Capture the cell that displays the provided text and extract its (X, Y) central coordinate. 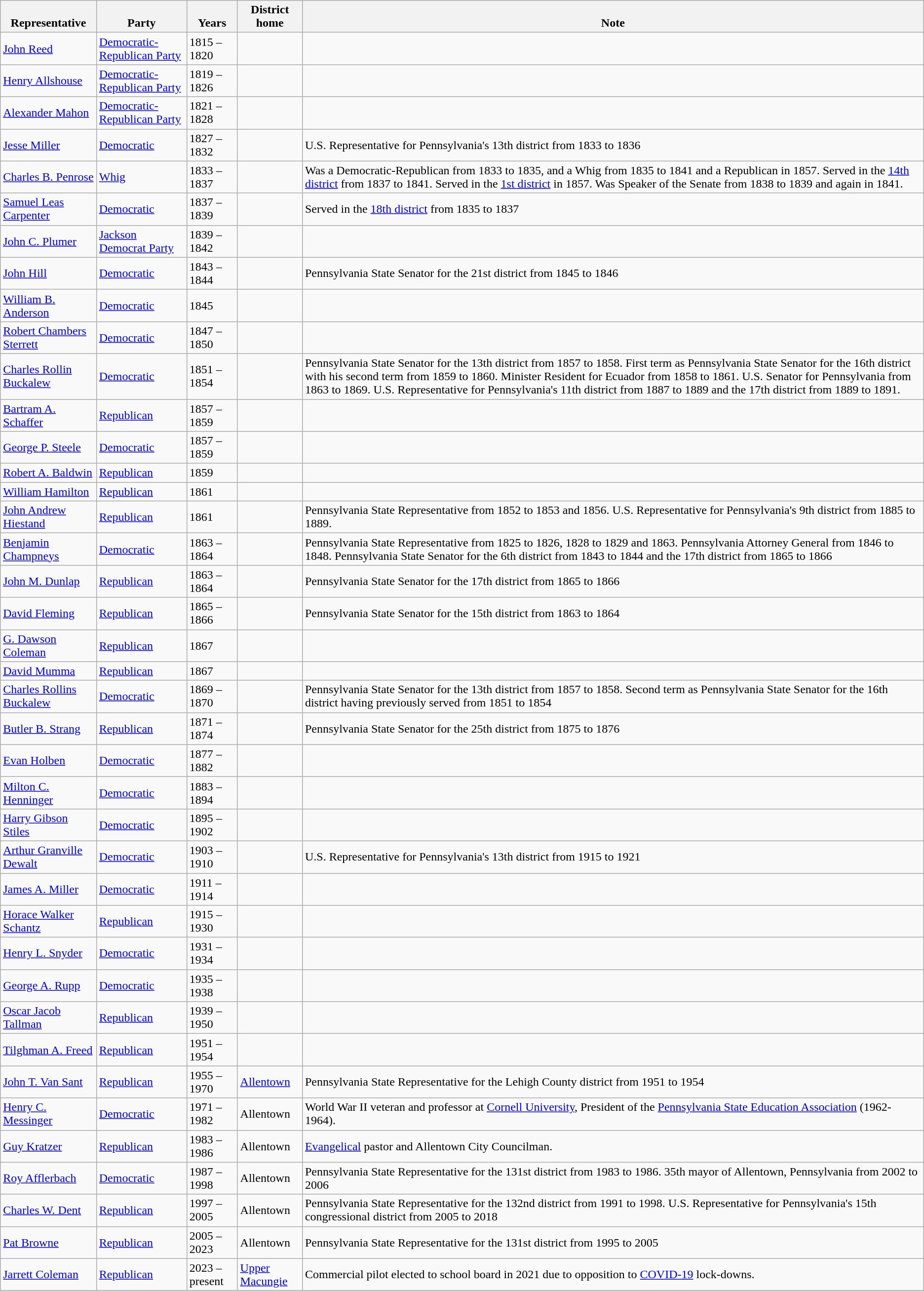
John Reed (48, 48)
1895 – 1902 (212, 824)
District home (269, 17)
1869 – 1870 (212, 696)
2005 – 2023 (212, 1242)
Jarrett Coleman (48, 1275)
Robert Chambers Sterrett (48, 338)
Whig (141, 177)
Pennsylvania State Representative for the Lehigh County district from 1951 to 1954 (613, 1082)
1851 – 1854 (212, 376)
Butler B. Strang (48, 729)
Benjamin Champneys (48, 549)
John C. Plumer (48, 241)
Note (613, 17)
Milton C. Henninger (48, 793)
1833 – 1837 (212, 177)
Arthur Granville Dewalt (48, 857)
Roy Afflerbach (48, 1178)
1827 – 1832 (212, 145)
Pennsylvania State Senator for the 17th district from 1865 to 1866 (613, 582)
1903 – 1910 (212, 857)
1983 – 1986 (212, 1146)
Pennsylvania State Senator for the 25th district from 1875 to 1876 (613, 729)
William B. Anderson (48, 305)
1877 – 1882 (212, 760)
1951 – 1954 (212, 1050)
Pat Browne (48, 1242)
Bartram A. Schaffer (48, 415)
John T. Van Sant (48, 1082)
Served in the 18th district from 1835 to 1837 (613, 209)
John Andrew Hiestand (48, 517)
William Hamilton (48, 492)
Representative (48, 17)
1821 – 1828 (212, 113)
Party (141, 17)
1819 – 1826 (212, 81)
1843 – 1844 (212, 274)
1911 – 1914 (212, 889)
Years (212, 17)
Harry Gibson Stiles (48, 824)
Pennsylvania State Representative from 1852 to 1853 and 1856. U.S. Representative for Pennsylvania's 9th district from 1885 to 1889. (613, 517)
1971 – 1982 (212, 1114)
Guy Kratzer (48, 1146)
1839 – 1842 (212, 241)
Horace Walker Schantz (48, 921)
World War II veteran and professor at Cornell University, President of the Pennsylvania State Education Association (1962-1964). (613, 1114)
Pennsylvania State Senator for the 21st district from 1845 to 1846 (613, 274)
Robert A. Baldwin (48, 473)
U.S. Representative for Pennsylvania's 13th district from 1915 to 1921 (613, 857)
1931 – 1934 (212, 954)
Charles W. Dent (48, 1211)
George P. Steele (48, 447)
Pennsylvania State Representative for the 131st district from 1995 to 2005 (613, 1242)
David Mumma (48, 671)
1847 – 1850 (212, 338)
1865 – 1866 (212, 613)
Charles B. Penrose (48, 177)
1859 (212, 473)
Pennsylvania State Senator for the 15th district from 1863 to 1864 (613, 613)
Alexander Mahon (48, 113)
1987 – 1998 (212, 1178)
1939 – 1950 (212, 1018)
Evan Holben (48, 760)
Oscar Jacob Tallman (48, 1018)
1997 – 2005 (212, 1211)
Pennsylvania State Representative for the 131st district from 1983 to 1986. 35th mayor of Allentown, Pennsylvania from 2002 to 2006 (613, 1178)
John M. Dunlap (48, 582)
1955 – 1970 (212, 1082)
1915 – 1930 (212, 921)
1935 – 1938 (212, 985)
Henry L. Snyder (48, 954)
1883 – 1894 (212, 793)
George A. Rupp (48, 985)
James A. Miller (48, 889)
U.S. Representative for Pennsylvania's 13th district from 1833 to 1836 (613, 145)
Evangelical pastor and Allentown City Councilman. (613, 1146)
John Hill (48, 274)
Charles Rollins Buckalew (48, 696)
1845 (212, 305)
2023 – present (212, 1275)
G. Dawson Coleman (48, 646)
Commercial pilot elected to school board in 2021 due to opposition to COVID-19 lock-downs. (613, 1275)
Samuel Leas Carpenter (48, 209)
Jackson Democrat Party (141, 241)
Upper Macungie (269, 1275)
1871 – 1874 (212, 729)
1815 – 1820 (212, 48)
Charles Rollin Buckalew (48, 376)
Jesse Miller (48, 145)
Tilghman A. Freed (48, 1050)
David Fleming (48, 613)
Henry C. Messinger (48, 1114)
1837 – 1839 (212, 209)
Henry Allshouse (48, 81)
